Scan for the cell matching the given text and deliver its (x, y) coordinate at center. 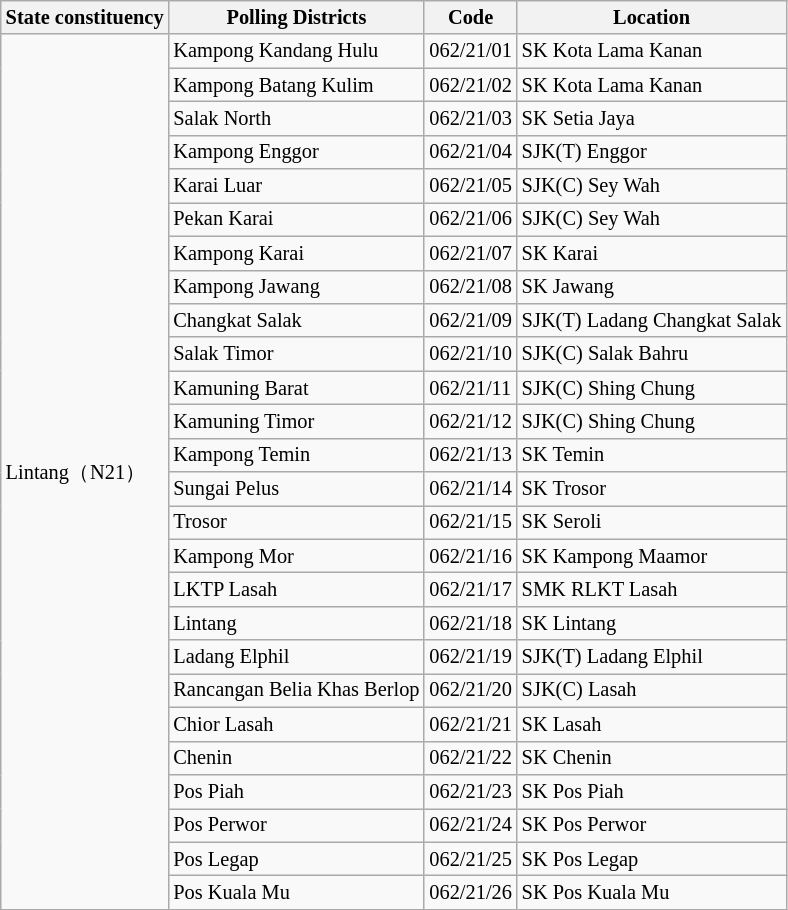
SJK(C) Salak Bahru (652, 354)
SK Pos Perwor (652, 825)
Kampong Batang Kulim (296, 85)
Kampong Mor (296, 556)
062/21/14 (470, 489)
SJK(T) Ladang Elphil (652, 657)
062/21/06 (470, 219)
SK Lintang (652, 623)
062/21/09 (470, 320)
062/21/02 (470, 85)
SJK(T) Ladang Changkat Salak (652, 320)
062/21/03 (470, 118)
Trosor (296, 522)
062/21/08 (470, 287)
SK Setia Jaya (652, 118)
062/21/05 (470, 186)
062/21/25 (470, 859)
Pos Legap (296, 859)
062/21/10 (470, 354)
062/21/07 (470, 253)
Polling Districts (296, 17)
062/21/04 (470, 152)
062/21/15 (470, 522)
SK Chenin (652, 758)
SK Karai (652, 253)
062/21/13 (470, 455)
SK Jawang (652, 287)
Kampong Karai (296, 253)
Salak North (296, 118)
Kamuning Timor (296, 421)
062/21/17 (470, 589)
SJK(C) Lasah (652, 690)
Kamuning Barat (296, 388)
062/21/19 (470, 657)
Karai Luar (296, 186)
062/21/01 (470, 51)
Changkat Salak (296, 320)
Pos Kuala Mu (296, 892)
062/21/26 (470, 892)
Lintang（N21） (85, 472)
062/21/23 (470, 791)
Chior Lasah (296, 724)
Sungai Pelus (296, 489)
SJK(T) Enggor (652, 152)
062/21/22 (470, 758)
Ladang Elphil (296, 657)
Kampong Jawang (296, 287)
Kampong Kandang Hulu (296, 51)
Location (652, 17)
Code (470, 17)
State constituency (85, 17)
SK Pos Piah (652, 791)
Kampong Enggor (296, 152)
SK Seroli (652, 522)
062/21/18 (470, 623)
SK Temin (652, 455)
062/21/24 (470, 825)
062/21/20 (470, 690)
SK Pos Legap (652, 859)
SK Lasah (652, 724)
SMK RLKT Lasah (652, 589)
062/21/11 (470, 388)
LKTP Lasah (296, 589)
Pos Perwor (296, 825)
Salak Timor (296, 354)
062/21/16 (470, 556)
Rancangan Belia Khas Berlop (296, 690)
Pekan Karai (296, 219)
Pos Piah (296, 791)
Kampong Temin (296, 455)
062/21/12 (470, 421)
SK Kampong Maamor (652, 556)
Lintang (296, 623)
Chenin (296, 758)
062/21/21 (470, 724)
SK Pos Kuala Mu (652, 892)
SK Trosor (652, 489)
